For the text-containing cell, return its midpoint in (x, y) coordinate format. 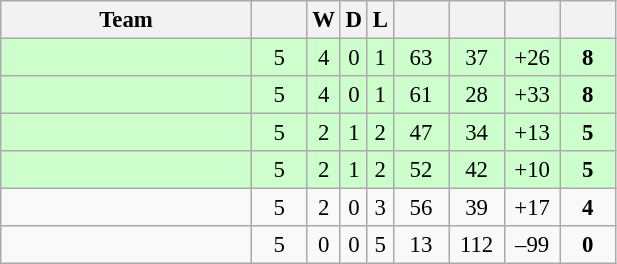
–99 (532, 245)
37 (477, 58)
56 (421, 208)
34 (477, 133)
13 (421, 245)
L (380, 20)
+17 (532, 208)
112 (477, 245)
Team (126, 20)
39 (477, 208)
52 (421, 170)
28 (477, 95)
D (354, 20)
+26 (532, 58)
61 (421, 95)
3 (380, 208)
W (324, 20)
+13 (532, 133)
47 (421, 133)
63 (421, 58)
42 (477, 170)
+33 (532, 95)
+10 (532, 170)
